Output the (x, y) coordinate of the center of the cell containing the given text.  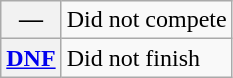
DNF (31, 58)
Did not finish (146, 58)
— (31, 20)
Did not compete (146, 20)
